Search for the cell housing the specified text and yield its (X, Y) center coordinate. 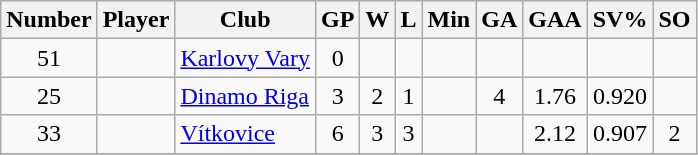
Player (136, 20)
Min (449, 20)
4 (500, 96)
SV% (620, 20)
L (408, 20)
GA (500, 20)
Karlovy Vary (246, 58)
1.76 (555, 96)
6 (337, 134)
Number (49, 20)
0.920 (620, 96)
51 (49, 58)
0.907 (620, 134)
33 (49, 134)
2.12 (555, 134)
0 (337, 58)
W (378, 20)
Dinamo Riga (246, 96)
GAA (555, 20)
Vítkovice (246, 134)
GP (337, 20)
SO (674, 20)
Club (246, 20)
1 (408, 96)
25 (49, 96)
